Identify which cell holds the provided text, then report its [X, Y] central coordinate. 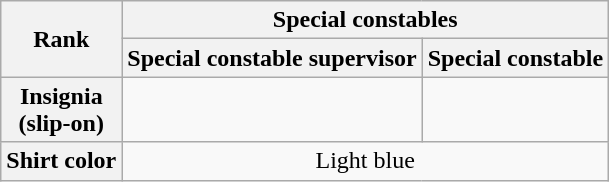
Insignia(slip-on) [62, 110]
Special constable [515, 58]
Special constables [366, 20]
Shirt color [62, 161]
Light blue [366, 161]
Rank [62, 39]
Special constable supervisor [272, 58]
